Pinpoint the cell where the given text exists, returning its [x, y] midpoint coordinate. 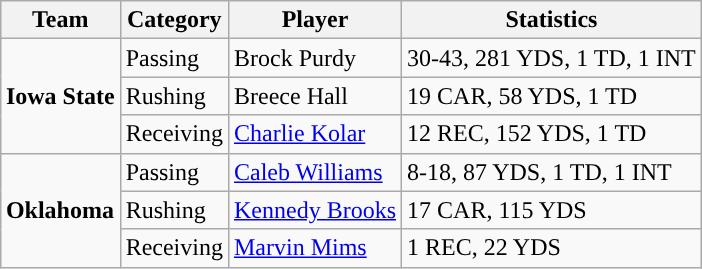
19 CAR, 58 YDS, 1 TD [552, 96]
Caleb Williams [314, 172]
Player [314, 20]
8-18, 87 YDS, 1 TD, 1 INT [552, 172]
Marvin Mims [314, 248]
Kennedy Brooks [314, 210]
Brock Purdy [314, 58]
Iowa State [60, 96]
1 REC, 22 YDS [552, 248]
Charlie Kolar [314, 134]
Category [174, 20]
Statistics [552, 20]
Breece Hall [314, 96]
12 REC, 152 YDS, 1 TD [552, 134]
Oklahoma [60, 210]
30-43, 281 YDS, 1 TD, 1 INT [552, 58]
Team [60, 20]
17 CAR, 115 YDS [552, 210]
